Provide the [x, y] coordinate of the cell's center where the given text is located.  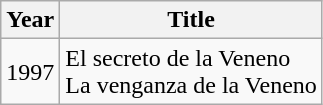
1997 [30, 72]
Title [191, 20]
El secreto de la VenenoLa venganza de la Veneno [191, 72]
Year [30, 20]
